Pinpoint the cell where the given text exists, returning its [X, Y] midpoint coordinate. 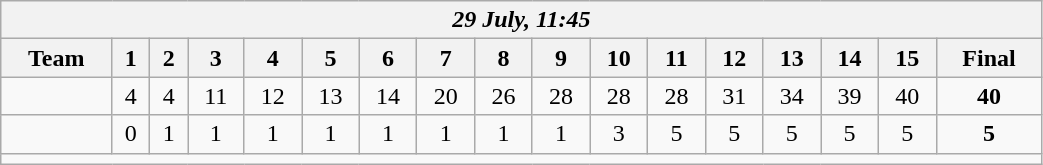
Final [989, 58]
20 [446, 96]
39 [850, 96]
Team [56, 58]
0 [131, 134]
26 [504, 96]
2 [169, 58]
9 [561, 58]
8 [504, 58]
6 [388, 58]
7 [446, 58]
10 [619, 58]
15 [907, 58]
29 July, 11:45 [522, 20]
34 [792, 96]
31 [734, 96]
